Return the (x, y) coordinate for the center point of the cell that contains the specified text.  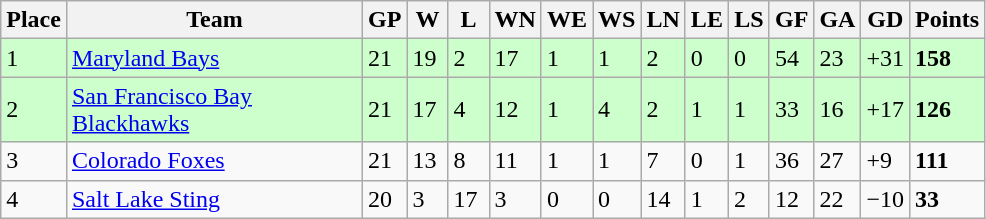
W (428, 20)
+31 (886, 58)
Team (214, 20)
36 (791, 161)
WN (515, 20)
WS (616, 20)
Place (34, 20)
54 (791, 58)
Maryland Bays (214, 58)
158 (948, 58)
LS (748, 20)
San Francisco Bay Blackhawks (214, 110)
23 (838, 58)
Salt Lake Sting (214, 199)
+9 (886, 161)
8 (468, 161)
7 (663, 161)
13 (428, 161)
126 (948, 110)
11 (515, 161)
Colorado Foxes (214, 161)
GD (886, 20)
20 (385, 199)
27 (838, 161)
14 (663, 199)
L (468, 20)
GA (838, 20)
−10 (886, 199)
19 (428, 58)
GP (385, 20)
16 (838, 110)
GF (791, 20)
LN (663, 20)
Points (948, 20)
22 (838, 199)
LE (706, 20)
111 (948, 161)
+17 (886, 110)
WE (566, 20)
